Find where the given text appears and provide that cell's center as (x, y) coordinate. 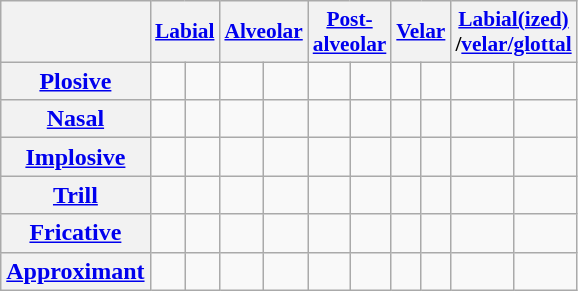
Post-alveolar (350, 32)
Approximant (76, 271)
Labial (184, 32)
Labial(ized)/velar/glottal (513, 32)
Fricative (76, 233)
Plosive (76, 81)
Velar (420, 32)
Trill (76, 195)
Nasal (76, 119)
Implosive (76, 157)
Alveolar (263, 32)
